Search for the cell housing the specified text and yield its (X, Y) center coordinate. 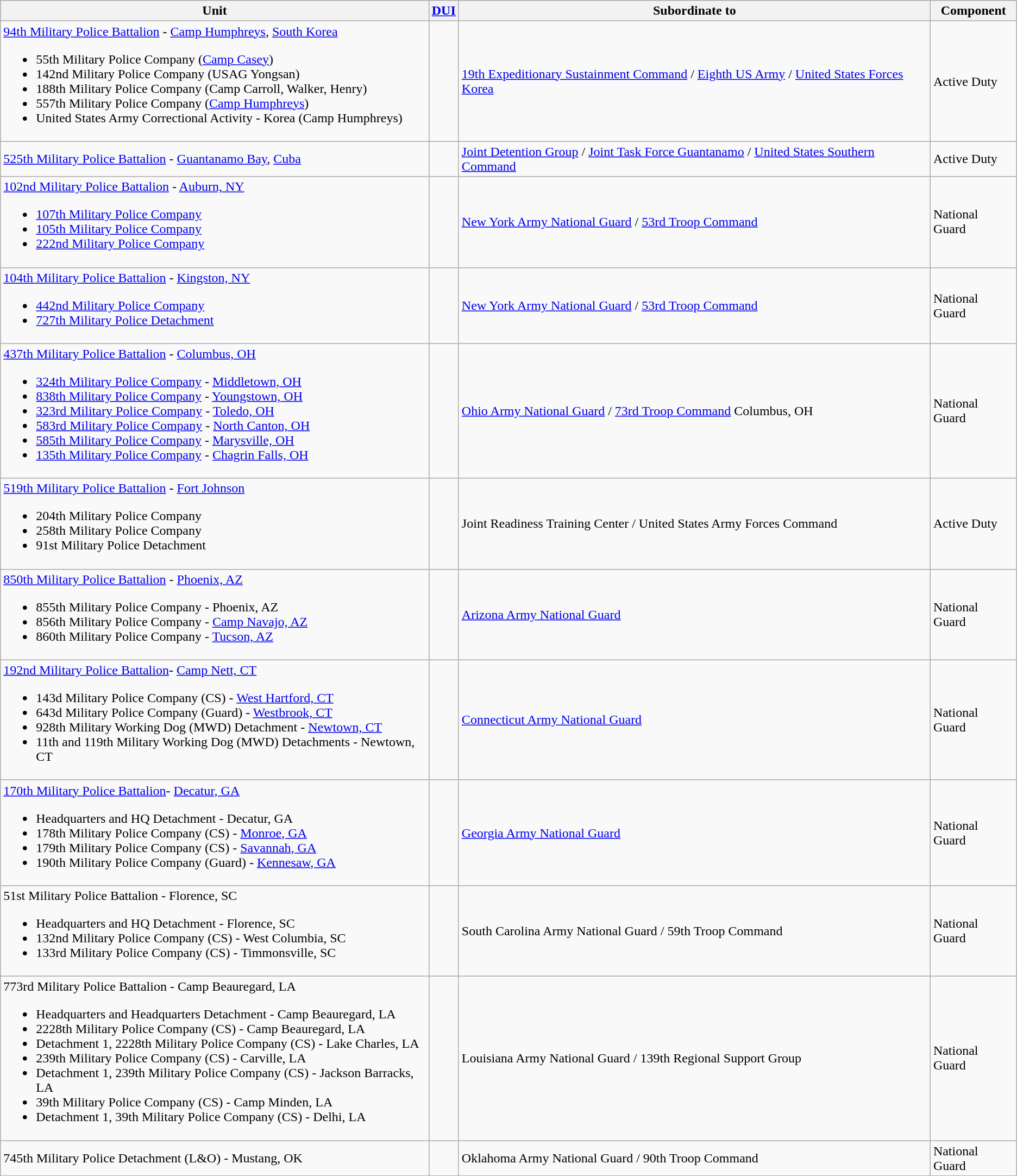
Georgia Army National Guard (694, 833)
South Carolina Army National Guard / 59th Troop Command (694, 930)
Louisiana Army National Guard / 139th Regional Support Group (694, 1058)
519th Military Police Battalion - Fort Johnson204th Military Police Company258th Military Police Company91st Military Police Detachment (215, 524)
Joint Detention Group / Joint Task Force Guantanamo / United States Southern Command (694, 159)
525th Military Police Battalion - Guantanamo Bay, Cuba (215, 159)
Arizona Army National Guard (694, 614)
Connecticut Army National Guard (694, 720)
DUI (443, 11)
Component (974, 11)
Joint Readiness Training Center / United States Army Forces Command (694, 524)
Oklahoma Army National Guard / 90th Troop Command (694, 1158)
19th Expeditionary Sustainment Command / Eighth US Army / United States Forces Korea (694, 82)
102nd Military Police Battalion - Auburn, NY107th Military Police Company105th Military Police Company222nd Military Police Company (215, 222)
745th Military Police Detachment (L&O) - Mustang, OK (215, 1158)
Ohio Army National Guard / 73rd Troop Command Columbus, OH (694, 411)
Unit (215, 11)
Subordinate to (694, 11)
104th Military Police Battalion - Kingston, NY442nd Military Police Company727th Military Police Detachment (215, 305)
